From the cell containing the given text, extract its center point as (X, Y) coordinate. 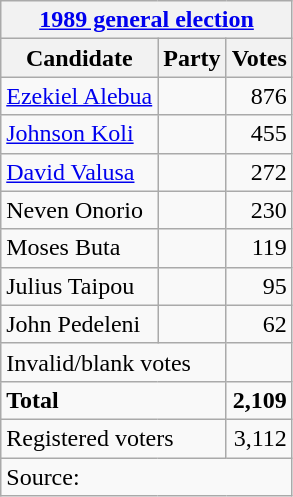
95 (259, 286)
Julius Taipou (80, 286)
3,112 (259, 438)
Neven Onorio (80, 210)
Registered voters (114, 438)
David Valusa (80, 172)
Votes (259, 58)
Total (114, 400)
Ezekiel Alebua (80, 96)
455 (259, 134)
2,109 (259, 400)
62 (259, 324)
Party (192, 58)
876 (259, 96)
Source: (147, 477)
230 (259, 210)
272 (259, 172)
John Pedeleni (80, 324)
Invalid/blank votes (114, 362)
1989 general election (147, 20)
Johnson Koli (80, 134)
Moses Buta (80, 248)
Candidate (80, 58)
119 (259, 248)
